Return (x, y) of the center of cell containing provided text 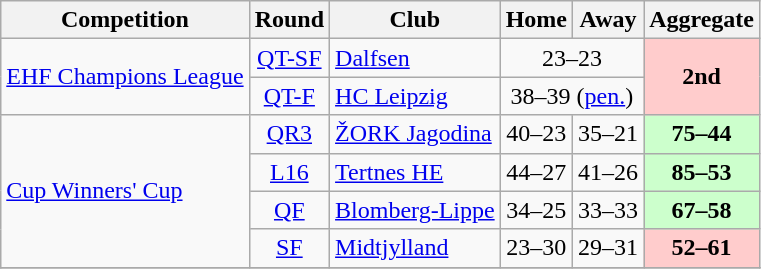
Club (416, 20)
23–23 (572, 58)
Cup Winners' Cup (125, 191)
2nd (702, 77)
67–58 (702, 210)
ŽORK Jagodina (416, 134)
Midtjylland (416, 248)
35–21 (608, 134)
29–31 (608, 248)
QT-SF (289, 58)
52–61 (702, 248)
Away (608, 20)
EHF Champions League (125, 77)
L16 (289, 172)
38–39 (pen.) (572, 96)
40–23 (536, 134)
Blomberg-Lippe (416, 210)
QR3 (289, 134)
QT-F (289, 96)
QF (289, 210)
33–33 (608, 210)
Tertnes HE (416, 172)
Competition (125, 20)
44–27 (536, 172)
Dalfsen (416, 58)
Aggregate (702, 20)
41–26 (608, 172)
SF (289, 248)
Round (289, 20)
34–25 (536, 210)
75–44 (702, 134)
HC Leipzig (416, 96)
Home (536, 20)
85–53 (702, 172)
23–30 (536, 248)
